Output the [x, y] coordinate of the center of the cell containing the given text.  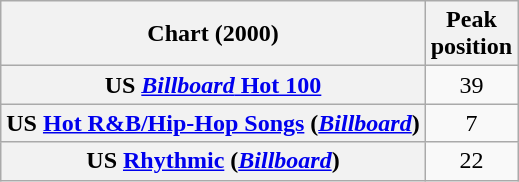
US Rhythmic (Billboard) [213, 161]
Peakposition [471, 34]
7 [471, 123]
US Hot R&B/Hip-Hop Songs (Billboard) [213, 123]
US Billboard Hot 100 [213, 85]
22 [471, 161]
39 [471, 85]
Chart (2000) [213, 34]
